Capture the cell that displays the provided text and extract its [x, y] central coordinate. 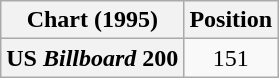
Chart (1995) [92, 20]
US Billboard 200 [92, 58]
Position [231, 20]
151 [231, 58]
